Detect which cell encompasses the target text, then output its [X, Y] center coordinate. 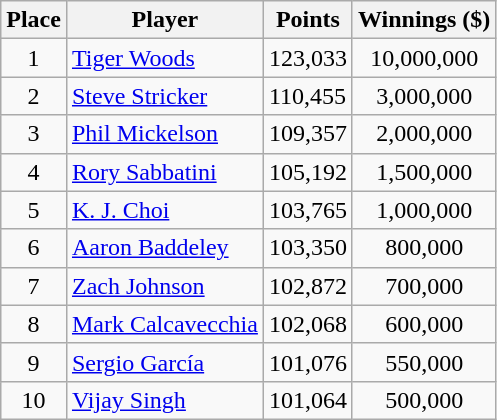
103,765 [308, 210]
102,068 [308, 324]
Aaron Baddeley [164, 248]
101,076 [308, 362]
10,000,000 [424, 58]
Winnings ($) [424, 20]
700,000 [424, 286]
10 [34, 400]
1,000,000 [424, 210]
Phil Mickelson [164, 134]
K. J. Choi [164, 210]
103,350 [308, 248]
3,000,000 [424, 96]
6 [34, 248]
8 [34, 324]
109,357 [308, 134]
Sergio García [164, 362]
2,000,000 [424, 134]
Vijay Singh [164, 400]
7 [34, 286]
101,064 [308, 400]
3 [34, 134]
1 [34, 58]
5 [34, 210]
105,192 [308, 172]
600,000 [424, 324]
500,000 [424, 400]
Tiger Woods [164, 58]
Place [34, 20]
4 [34, 172]
Rory Sabbatini [164, 172]
9 [34, 362]
Steve Stricker [164, 96]
2 [34, 96]
550,000 [424, 362]
Mark Calcavecchia [164, 324]
800,000 [424, 248]
1,500,000 [424, 172]
123,033 [308, 58]
102,872 [308, 286]
Zach Johnson [164, 286]
Player [164, 20]
Points [308, 20]
110,455 [308, 96]
